Identify which cell holds the provided text, then report its (x, y) central coordinate. 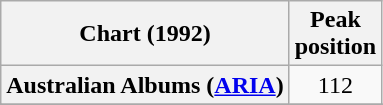
Peakposition (335, 34)
Australian Albums (ARIA) (145, 85)
112 (335, 85)
Chart (1992) (145, 34)
